Find where the given text appears and provide that cell's center as (x, y) coordinate. 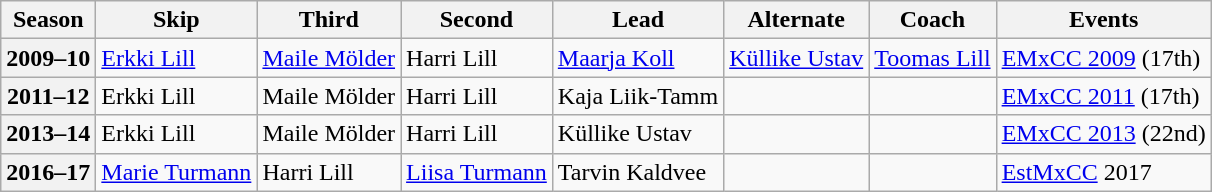
2013–14 (48, 134)
Kaja Liik-Tamm (638, 96)
Tarvin Kaldvee (638, 172)
Skip (176, 20)
Events (1104, 20)
Coach (932, 20)
Alternate (796, 20)
2011–12 (48, 96)
Lead (638, 20)
Liisa Turmann (477, 172)
Maarja Koll (638, 58)
2016–17 (48, 172)
EMxCC 2013 (22nd) (1104, 134)
Toomas Lill (932, 58)
2009–10 (48, 58)
Season (48, 20)
EMxCC 2009 (17th) (1104, 58)
EstMxCC 2017 (1104, 172)
Marie Turmann (176, 172)
EMxCC 2011 (17th) (1104, 96)
Second (477, 20)
Third (329, 20)
